Return the (X, Y) coordinate for the center point of the cell that contains the specified text.  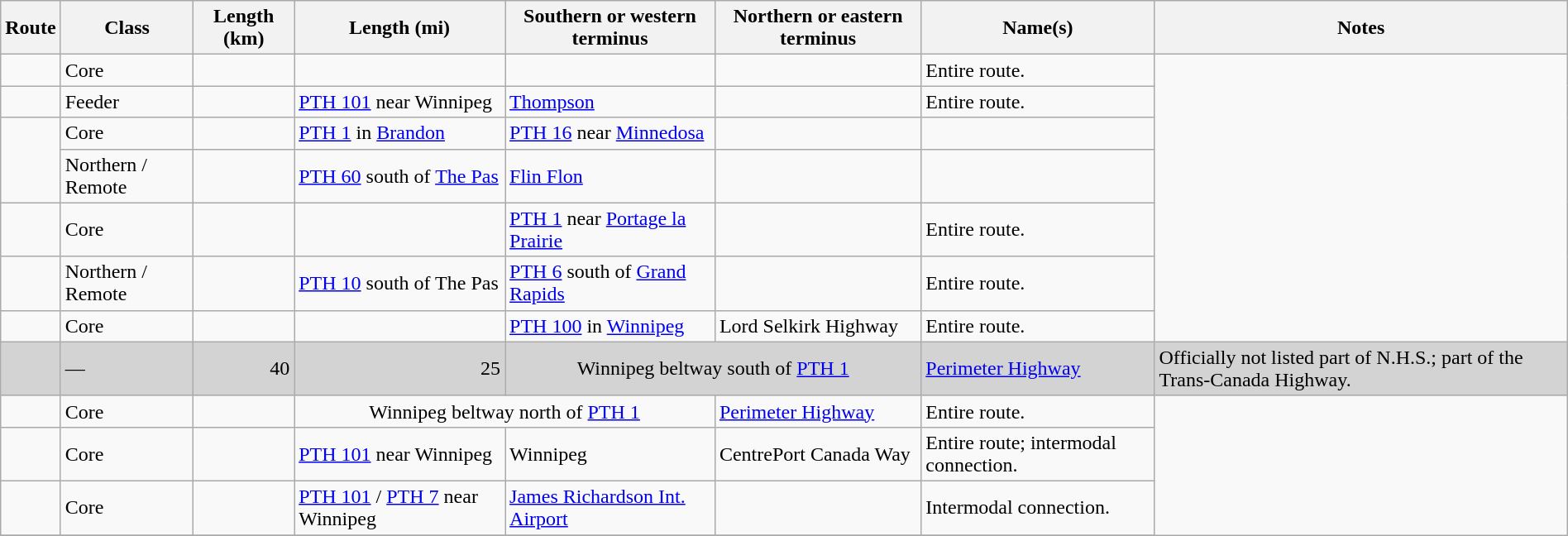
Winnipeg beltway south of PTH 1 (713, 369)
Flin Flon (610, 175)
PTH 101 / PTH 7 near Winnipeg (400, 508)
Thompson (610, 102)
Southern or western terminus (610, 28)
— (127, 369)
Officially not listed part of N.H.S.; part of the Trans-Canada Highway. (1361, 369)
25 (400, 369)
CentrePort Canada Way (817, 453)
Winnipeg (610, 453)
Length (mi) (400, 28)
PTH 16 near Minnedosa (610, 133)
Feeder (127, 102)
PTH 100 in Winnipeg (610, 326)
Length (km) (244, 28)
PTH 1 near Portage la Prairie (610, 230)
Route (31, 28)
PTH 10 south of The Pas (400, 283)
Lord Selkirk Highway (817, 326)
James Richardson Int. Airport (610, 508)
PTH 1 in Brandon (400, 133)
Intermodal connection. (1038, 508)
Name(s) (1038, 28)
Northern or eastern terminus (817, 28)
Class (127, 28)
40 (244, 369)
Entire route; intermodal connection. (1038, 453)
Winnipeg beltway north of PTH 1 (504, 411)
Notes (1361, 28)
PTH 60 south of The Pas (400, 175)
PTH 6 south of Grand Rapids (610, 283)
